Detect which cell encompasses the target text, then output its (x, y) center coordinate. 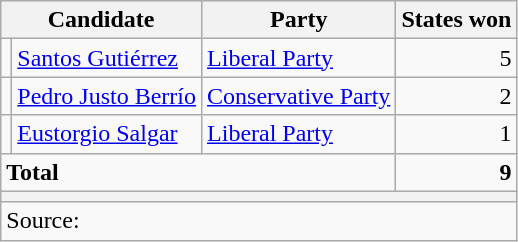
Conservative Party (299, 96)
2 (456, 96)
Total (198, 172)
Party (299, 20)
Santos Gutiérrez (107, 58)
5 (456, 58)
1 (456, 134)
Source: (259, 221)
Pedro Justo Berrío (107, 96)
Eustorgio Salgar (107, 134)
9 (456, 172)
Candidate (102, 20)
States won (456, 20)
